Return [x, y] of the center of cell containing provided text 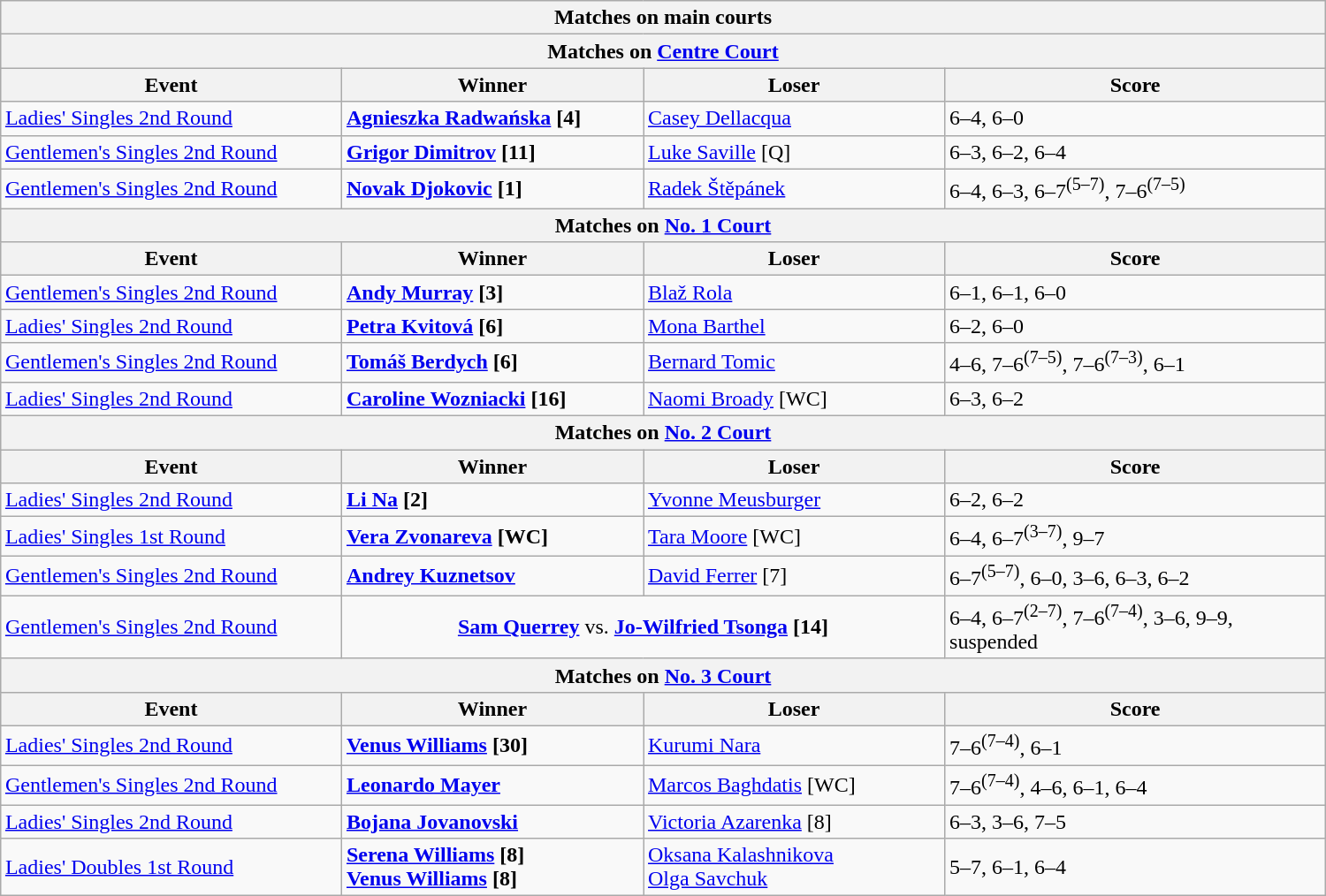
Ladies' Singles 1st Round [171, 537]
Victoria Azarenka [8] [794, 822]
Naomi Broady [WC] [794, 399]
Matches on main courts [663, 18]
Matches on No. 1 Court [663, 225]
Andrey Kuznetsov [492, 576]
Serena Williams [8] Venus Williams [8] [492, 868]
Andy Murray [3] [492, 292]
Casey Dellacqua [794, 118]
Agnieszka Radwańska [4] [492, 118]
Luke Saville [Q] [794, 152]
Yvonne Meusburger [794, 500]
6–3, 3–6, 7–5 [1135, 822]
6–7(5–7), 6–0, 3–6, 6–3, 6–2 [1135, 576]
6–2, 6–0 [1135, 326]
Tomáš Berdych [6] [492, 362]
Bernard Tomic [794, 362]
Leonardo Mayer [492, 785]
4–6, 7–6(7–5), 7–6(7–3), 6–1 [1135, 362]
Blaž Rola [794, 292]
6–2, 6–2 [1135, 500]
6–4, 6–7(3–7), 9–7 [1135, 537]
Kurumi Nara [794, 746]
6–3, 6–2, 6–4 [1135, 152]
6–4, 6–7(2–7), 7–6(7–4), 3–6, 9–9, suspended [1135, 627]
Venus Williams [30] [492, 746]
Vera Zvonareva [WC] [492, 537]
Grigor Dimitrov [11] [492, 152]
6–3, 6–2 [1135, 399]
7–6(7–4), 4–6, 6–1, 6–4 [1135, 785]
Ladies' Doubles 1st Round [171, 868]
Matches on No. 3 Court [663, 675]
6–4, 6–0 [1135, 118]
David Ferrer [7] [794, 576]
Mona Barthel [794, 326]
6–1, 6–1, 6–0 [1135, 292]
7–6(7–4), 6–1 [1135, 746]
Bojana Jovanovski [492, 822]
Caroline Wozniacki [16] [492, 399]
Petra Kvitová [6] [492, 326]
Sam Querrey vs. Jo-Wilfried Tsonga [14] [643, 627]
Li Na [2] [492, 500]
Tara Moore [WC] [794, 537]
Radek Štěpánek [794, 189]
Oksana Kalashnikova Olga Savchuk [794, 868]
Matches on No. 2 Court [663, 432]
6–4, 6–3, 6–7(5–7), 7–6(7–5) [1135, 189]
5–7, 6–1, 6–4 [1135, 868]
Novak Djokovic [1] [492, 189]
Matches on Centre Court [663, 51]
Marcos Baghdatis [WC] [794, 785]
